Return the (x, y) coordinate for the center point of the cell that contains the specified text.  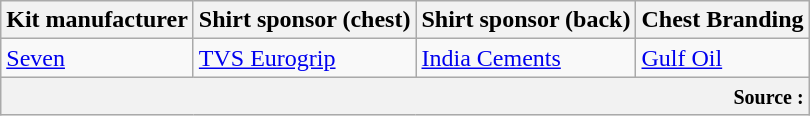
TVS Eurogrip (304, 58)
Source : (405, 96)
India Cements (526, 58)
Seven (98, 58)
Shirt sponsor (chest) (304, 20)
Chest Branding (722, 20)
Shirt sponsor (back) (526, 20)
Gulf Oil (722, 58)
Kit manufacturer (98, 20)
